Detect which cell encompasses the target text, then output its (x, y) center coordinate. 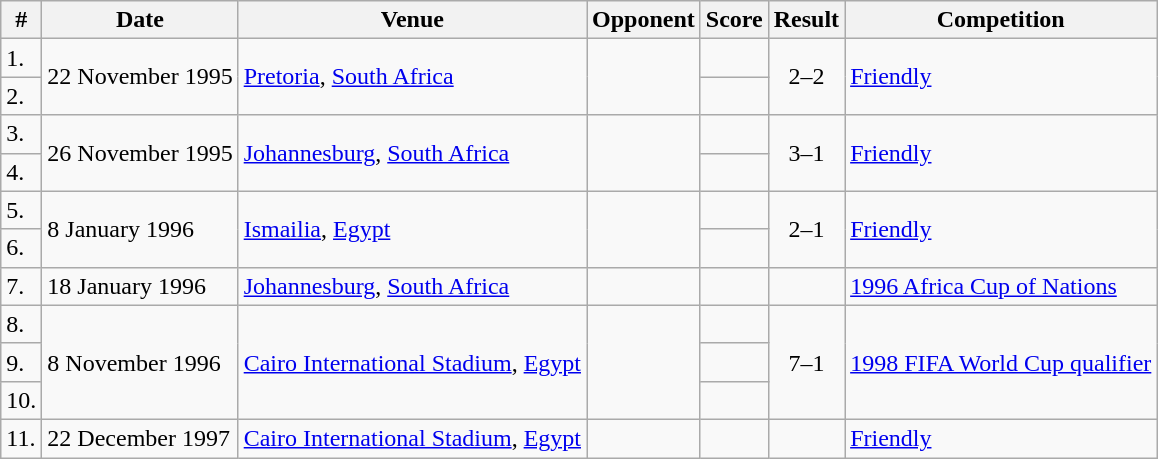
7. (22, 286)
22 November 1995 (140, 77)
3–1 (806, 153)
7–1 (806, 362)
Date (140, 20)
Score (734, 20)
1998 FIFA World Cup qualifier (1001, 362)
8 November 1996 (140, 362)
# (22, 20)
1. (22, 58)
2–1 (806, 229)
8. (22, 324)
Competition (1001, 20)
8 January 1996 (140, 229)
9. (22, 362)
22 December 1997 (140, 438)
Pretoria, South Africa (412, 77)
2–2 (806, 77)
6. (22, 248)
Ismailia, Egypt (412, 229)
Opponent (643, 20)
18 January 1996 (140, 286)
11. (22, 438)
26 November 1995 (140, 153)
3. (22, 134)
Result (806, 20)
4. (22, 172)
Venue (412, 20)
10. (22, 400)
2. (22, 96)
1996 Africa Cup of Nations (1001, 286)
5. (22, 210)
